From the cell containing the given text, extract its center point as (x, y) coordinate. 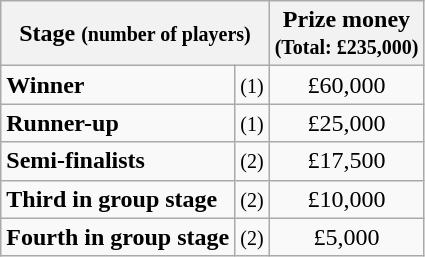
Runner-up (118, 123)
Fourth in group stage (118, 237)
£17,500 (346, 161)
£25,000 (346, 123)
Prize money(Total: £235,000) (346, 34)
Third in group stage (118, 199)
£5,000 (346, 237)
Winner (118, 85)
Stage (number of players) (135, 34)
Semi-finalists (118, 161)
£10,000 (346, 199)
£60,000 (346, 85)
